Return [x, y] of the center of cell containing provided text 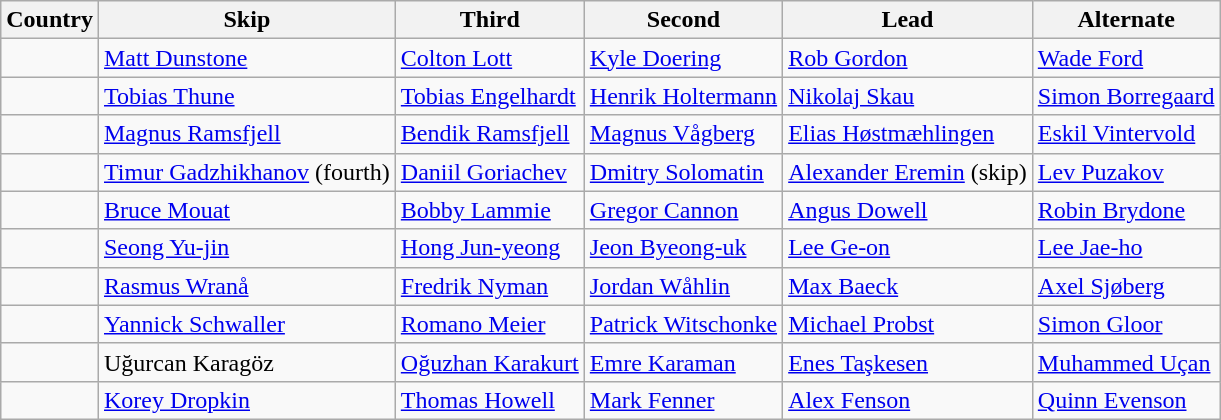
Bendik Ramsfjell [490, 134]
Third [490, 20]
Magnus Vågberg [683, 134]
Eskil Vintervold [1126, 134]
Muhammed Uçan [1126, 362]
Elias Høstmæhlingen [908, 134]
Uğurcan Karagöz [246, 362]
Alexander Eremin (skip) [908, 172]
Tobias Engelhardt [490, 96]
Korey Dropkin [246, 400]
Lead [908, 20]
Country [50, 20]
Jeon Byeong-uk [683, 248]
Fredrik Nyman [490, 286]
Bruce Mouat [246, 210]
Emre Karaman [683, 362]
Timur Gadzhikhanov (fourth) [246, 172]
Dmitry Solomatin [683, 172]
Colton Lott [490, 58]
Simon Borregaard [1126, 96]
Seong Yu-jin [246, 248]
Quinn Evenson [1126, 400]
Magnus Ramsfjell [246, 134]
Enes Taşkesen [908, 362]
Oğuzhan Karakurt [490, 362]
Angus Dowell [908, 210]
Lev Puzakov [1126, 172]
Tobias Thune [246, 96]
Rob Gordon [908, 58]
Gregor Cannon [683, 210]
Matt Dunstone [246, 58]
Romano Meier [490, 324]
Max Baeck [908, 286]
Axel Sjøberg [1126, 286]
Hong Jun-yeong [490, 248]
Thomas Howell [490, 400]
Rasmus Wranå [246, 286]
Yannick Schwaller [246, 324]
Jordan Wåhlin [683, 286]
Michael Probst [908, 324]
Daniil Goriachev [490, 172]
Skip [246, 20]
Mark Fenner [683, 400]
Nikolaj Skau [908, 96]
Robin Brydone [1126, 210]
Kyle Doering [683, 58]
Bobby Lammie [490, 210]
Wade Ford [1126, 58]
Lee Ge-on [908, 248]
Lee Jae-ho [1126, 248]
Alternate [1126, 20]
Henrik Holtermann [683, 96]
Second [683, 20]
Simon Gloor [1126, 324]
Patrick Witschonke [683, 324]
Alex Fenson [908, 400]
